Pinpoint the cell where the given text exists, returning its (X, Y) midpoint coordinate. 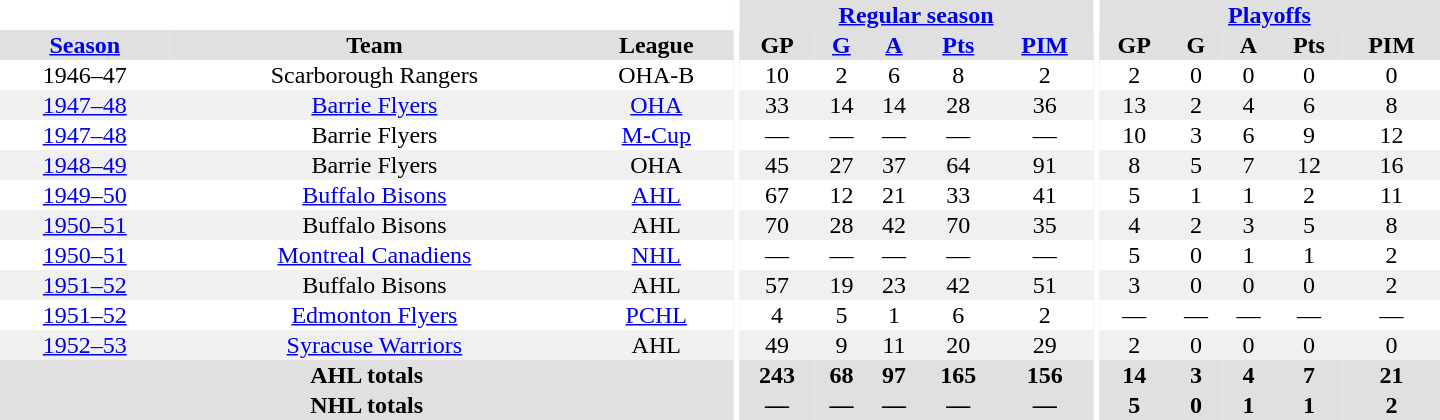
Season (85, 45)
Regular season (916, 15)
20 (958, 345)
Montreal Canadiens (375, 255)
91 (1044, 165)
NHL (656, 255)
23 (894, 285)
NHL totals (366, 405)
AHL totals (366, 375)
League (656, 45)
13 (1134, 105)
49 (777, 345)
Syracuse Warriors (375, 345)
19 (842, 285)
Scarborough Rangers (375, 75)
156 (1044, 375)
Edmonton Flyers (375, 315)
Team (375, 45)
97 (894, 375)
35 (1044, 225)
57 (777, 285)
OHA-B (656, 75)
27 (842, 165)
67 (777, 195)
M-Cup (656, 135)
165 (958, 375)
1946–47 (85, 75)
1952–53 (85, 345)
Playoffs (1270, 15)
45 (777, 165)
68 (842, 375)
1948–49 (85, 165)
29 (1044, 345)
37 (894, 165)
64 (958, 165)
51 (1044, 285)
16 (1392, 165)
PCHL (656, 315)
243 (777, 375)
41 (1044, 195)
36 (1044, 105)
1949–50 (85, 195)
